Identify which cell holds the provided text, then report its [X, Y] central coordinate. 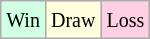
Draw [72, 20]
Win [24, 20]
Loss [126, 20]
